Provide the [X, Y] coordinate of the cell's center where the given text is located.  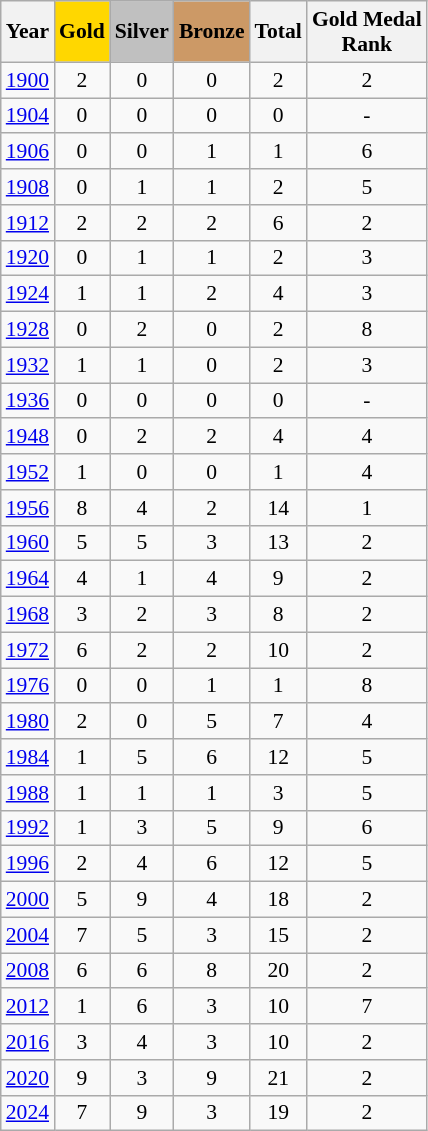
2004 [28, 935]
13 [278, 543]
1920 [28, 258]
1956 [28, 508]
1904 [28, 116]
Silver [142, 32]
1924 [28, 294]
1980 [28, 722]
Year [28, 32]
1908 [28, 187]
19 [278, 1113]
1988 [28, 793]
2020 [28, 1078]
1900 [28, 80]
1948 [28, 437]
1960 [28, 543]
14 [278, 508]
2024 [28, 1113]
20 [278, 971]
1912 [28, 223]
Bronze [212, 32]
1996 [28, 864]
2000 [28, 900]
2012 [28, 1007]
1972 [28, 650]
21 [278, 1078]
1952 [28, 472]
2016 [28, 1042]
Gold [82, 32]
Gold Medal Rank [367, 32]
2008 [28, 971]
1984 [28, 757]
18 [278, 900]
1932 [28, 365]
Total [278, 32]
1968 [28, 615]
1936 [28, 401]
15 [278, 935]
1992 [28, 828]
1976 [28, 686]
1964 [28, 579]
1906 [28, 152]
1928 [28, 330]
